For the text-containing cell, return its midpoint in (X, Y) coordinate format. 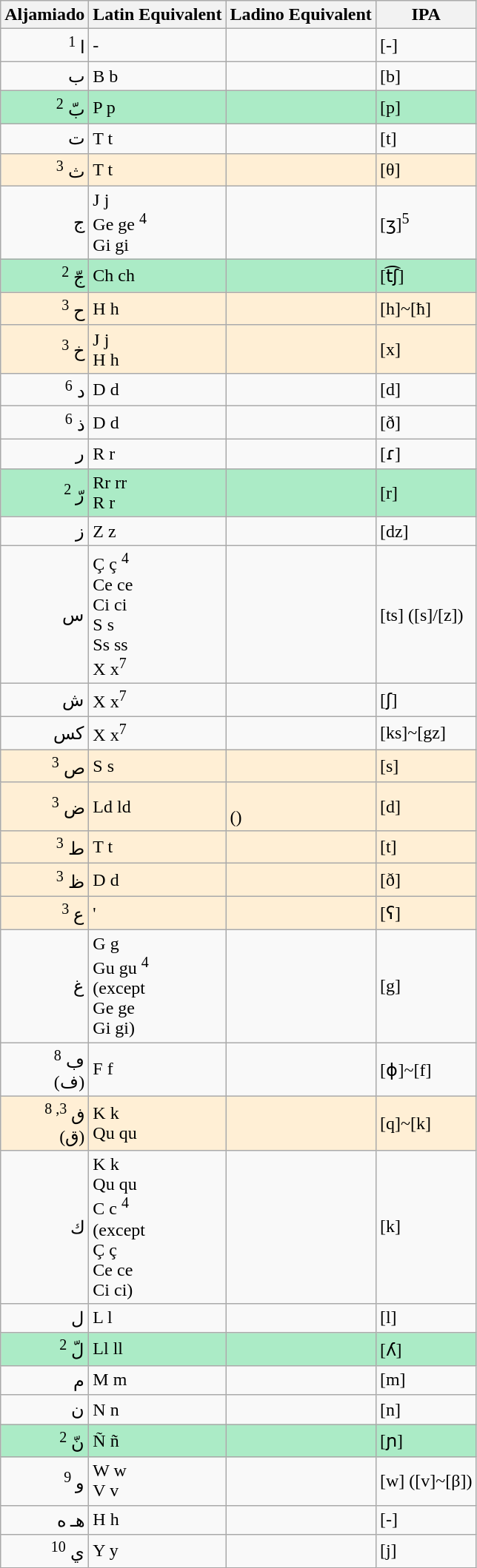
[r] (426, 493)
ش (44, 700)
[m] (426, 1380)
F f (157, 1070)
P p (157, 108)
Ch ch (157, 275)
W wV v (157, 1481)
جّ 2 (44, 275)
ج (44, 223)
ل (44, 1318)
[s] (426, 767)
[ʎ] (426, 1350)
Y y (157, 1551)
ض 3 (44, 807)
G gGu gu 4(exceptGe geGi gi) (157, 986)
رّ 2 (44, 493)
R r (157, 454)
[ts] ([s]/[z]) (426, 615)
Ç ç 4Ce ce Ci ciS sSs ssX x7 (157, 615)
[ʃ] (426, 700)
L l (157, 1318)
[p] (426, 108)
Ld ld (157, 807)
[x] (426, 349)
ز (44, 531)
غ (44, 986)
IPA (426, 15)
- (157, 46)
[ɲ] (426, 1441)
ع 3 (44, 913)
() (301, 807)
Aljamiado (44, 15)
[ʒ]5 (426, 223)
و 9 (44, 1481)
[l] (426, 1318)
K k Qu quC c 4(exceptÇ çCe ceCi ci) (157, 1227)
[ɸ]~[f] (426, 1070)
ن (44, 1410)
[dz] (426, 531)
ر (44, 454)
د 6 (44, 389)
م (44, 1380)
ك (44, 1227)
[ʕ] (426, 913)
[n] (426, 1410)
[g] (426, 986)
[q]~[k] (426, 1123)
[ɾ] (426, 454)
ت (44, 138)
ث 3 (44, 170)
س (44, 615)
Ñ ñ (157, 1441)
' (157, 913)
Ladino Equivalent (301, 15)
Z z (157, 531)
Ll ll (157, 1350)
[b] (426, 76)
[w] ([v]~[β]) (426, 1481)
N n (157, 1410)
K k Qu qu (157, 1123)
لّ 2 (44, 1350)
ا 1 (44, 46)
S s (157, 767)
[j] (426, 1551)
ظ 3 (44, 881)
Latin Equivalent (157, 15)
[t͡ʃ] (426, 275)
خ 3 (44, 349)
هـ ه (44, 1520)
B b (157, 76)
[ks]~[gz] (426, 733)
J jGe ge 4Gi gi (157, 223)
ط 3 (44, 847)
كس (44, 733)
ص 3 (44, 767)
[θ] (426, 170)
Rr rrR r (157, 493)
ذ 6 (44, 423)
[k] (426, 1227)
ڧ 3, 8(ق) (44, 1123)
نّ 2 (44, 1441)
ح 3 (44, 309)
ڢ 8(ف) (44, 1070)
بّ 2 (44, 108)
ي 10 (44, 1551)
ب (44, 76)
M m (157, 1380)
J jH h (157, 349)
[h]~[ħ] (426, 309)
